Extract the (x, y) coordinate from the center of the cell holding the provided text.  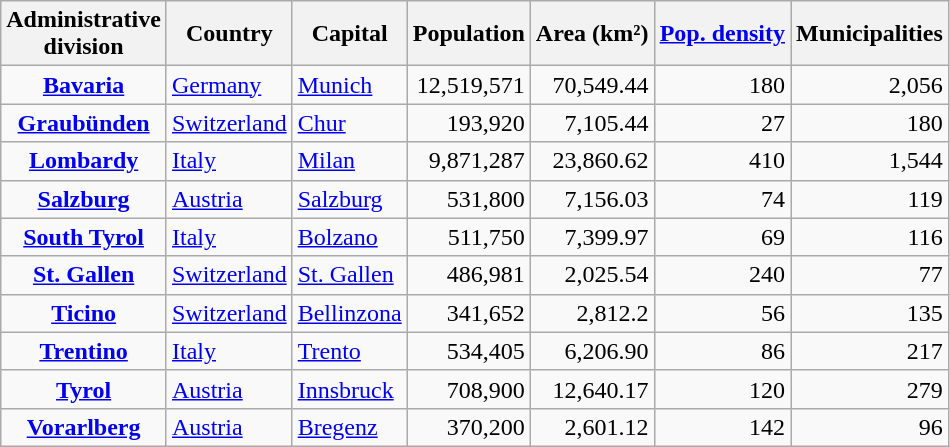
120 (722, 389)
12,640.17 (592, 389)
Pop. density (722, 34)
2,601.12 (592, 427)
Milan (350, 161)
Trento (350, 351)
Area (km²) (592, 34)
2,025.54 (592, 275)
Germany (229, 85)
534,405 (468, 351)
Trentino (84, 351)
370,200 (468, 427)
1,544 (870, 161)
7,105.44 (592, 123)
Innsbruck (350, 389)
511,750 (468, 237)
135 (870, 313)
2,056 (870, 85)
70,549.44 (592, 85)
69 (722, 237)
23,860.62 (592, 161)
7,399.97 (592, 237)
56 (722, 313)
South Tyrol (84, 237)
Munich (350, 85)
Bellinzona (350, 313)
Municipalities (870, 34)
Vorarlberg (84, 427)
74 (722, 199)
142 (722, 427)
Administrative division (84, 34)
7,156.03 (592, 199)
708,900 (468, 389)
Tyrol (84, 389)
77 (870, 275)
Bolzano (350, 237)
217 (870, 351)
Population (468, 34)
Bavaria (84, 85)
240 (722, 275)
86 (722, 351)
27 (722, 123)
Bregenz (350, 427)
410 (722, 161)
Ticino (84, 313)
193,920 (468, 123)
119 (870, 199)
Chur (350, 123)
Graubünden (84, 123)
279 (870, 389)
341,652 (468, 313)
486,981 (468, 275)
Capital (350, 34)
531,800 (468, 199)
Lombardy (84, 161)
2,812.2 (592, 313)
6,206.90 (592, 351)
Country (229, 34)
12,519,571 (468, 85)
96 (870, 427)
9,871,287 (468, 161)
116 (870, 237)
